Determine the (x, y) coordinate at the center of the cell enclosing the given text.  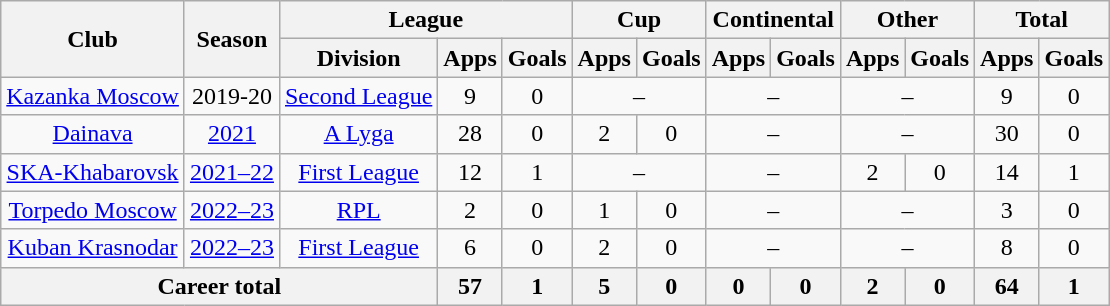
RPL (358, 210)
Second League (358, 96)
2021–22 (232, 172)
Other (907, 20)
League (426, 20)
Dainava (93, 134)
Kuban Krasnodar (93, 248)
Continental (773, 20)
8 (1007, 248)
3 (1007, 210)
2019-20 (232, 96)
14 (1007, 172)
Season (232, 39)
Cup (639, 20)
5 (604, 286)
57 (470, 286)
SKA-Khabarovsk (93, 172)
A Lyga (358, 134)
64 (1007, 286)
Kazanka Moscow (93, 96)
Total (1042, 20)
Club (93, 39)
Division (358, 58)
12 (470, 172)
6 (470, 248)
Torpedo Moscow (93, 210)
28 (470, 134)
2021 (232, 134)
Career total (220, 286)
30 (1007, 134)
